Locate the cell with the specified text and output its (X, Y) center coordinate. 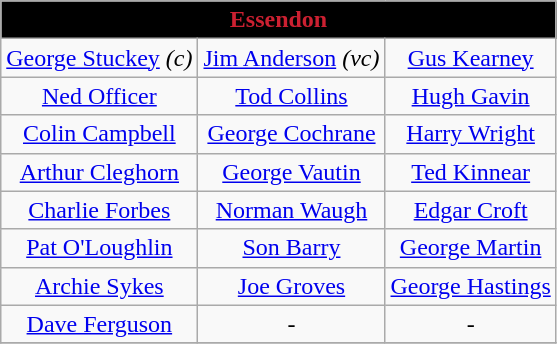
Son Barry (292, 248)
Joe Groves (292, 286)
Colin Campbell (100, 134)
Harry Wright (470, 134)
George Vautin (292, 172)
George Cochrane (292, 134)
Arthur Cleghorn (100, 172)
Hugh Gavin (470, 96)
Jim Anderson (vc) (292, 58)
Norman Waugh (292, 210)
Dave Ferguson (100, 324)
Edgar Croft (470, 210)
George Martin (470, 248)
Tod Collins (292, 96)
Gus Kearney (470, 58)
Pat O'Loughlin (100, 248)
Ted Kinnear (470, 172)
George Hastings (470, 286)
Essendon (279, 20)
George Stuckey (c) (100, 58)
Ned Officer (100, 96)
Charlie Forbes (100, 210)
Archie Sykes (100, 286)
